Output the (X, Y) coordinate of the center of the cell containing the given text.  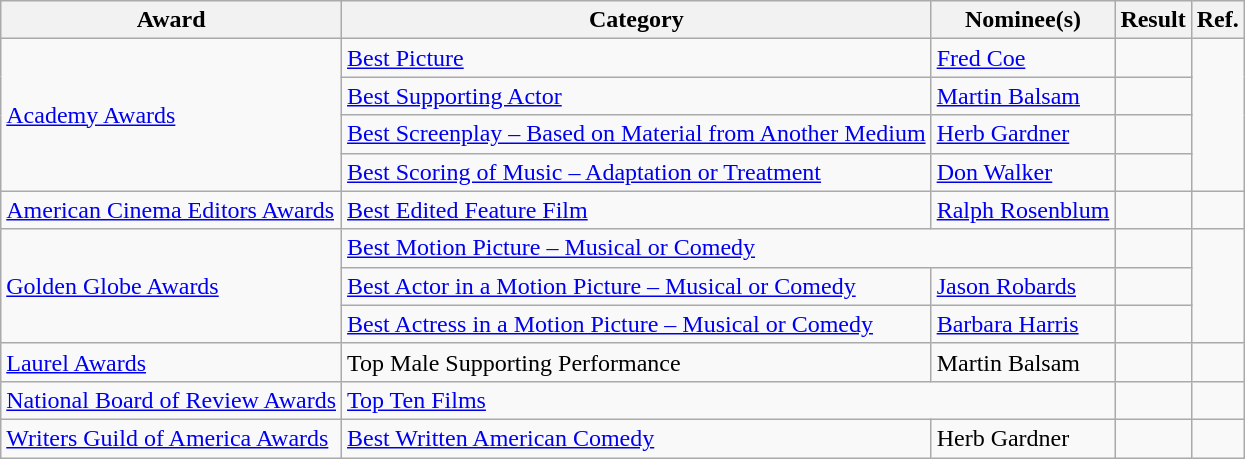
Fred Coe (1023, 58)
Best Motion Picture – Musical or Comedy (728, 248)
Top Ten Films (728, 400)
Best Scoring of Music – Adaptation or Treatment (637, 172)
Best Screenplay – Based on Material from Another Medium (637, 134)
Ref. (1218, 20)
Award (172, 20)
Writers Guild of America Awards (172, 438)
Golden Globe Awards (172, 286)
Barbara Harris (1023, 324)
Academy Awards (172, 115)
Category (637, 20)
Ralph Rosenblum (1023, 210)
Nominee(s) (1023, 20)
Best Picture (637, 58)
Best Edited Feature Film (637, 210)
American Cinema Editors Awards (172, 210)
Best Actress in a Motion Picture – Musical or Comedy (637, 324)
Best Actor in a Motion Picture – Musical or Comedy (637, 286)
Laurel Awards (172, 362)
Best Supporting Actor (637, 96)
Jason Robards (1023, 286)
Top Male Supporting Performance (637, 362)
Result (1153, 20)
Best Written American Comedy (637, 438)
Don Walker (1023, 172)
National Board of Review Awards (172, 400)
